Find where the given text appears and provide that cell's center as [X, Y] coordinate. 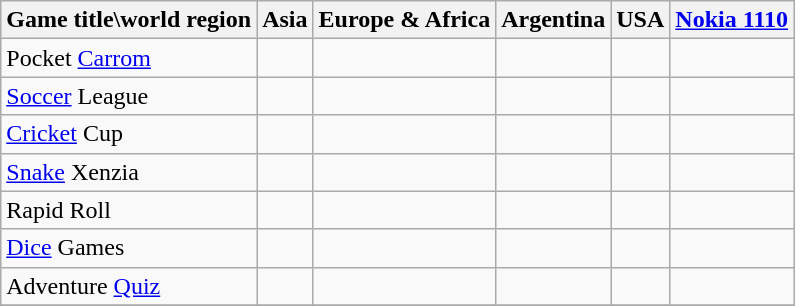
Dice Games [129, 248]
Pocket Carrom [129, 58]
Cricket Cup [129, 134]
USA [640, 20]
Snake Xenzia [129, 172]
Game title\world region [129, 20]
Adventure Quiz [129, 286]
Asia [285, 20]
Nokia 1110 [732, 20]
Rapid Roll [129, 210]
Europe & Africa [404, 20]
Argentina [554, 20]
Soccer League [129, 96]
